Output the (X, Y) coordinate of the center of the cell containing the given text.  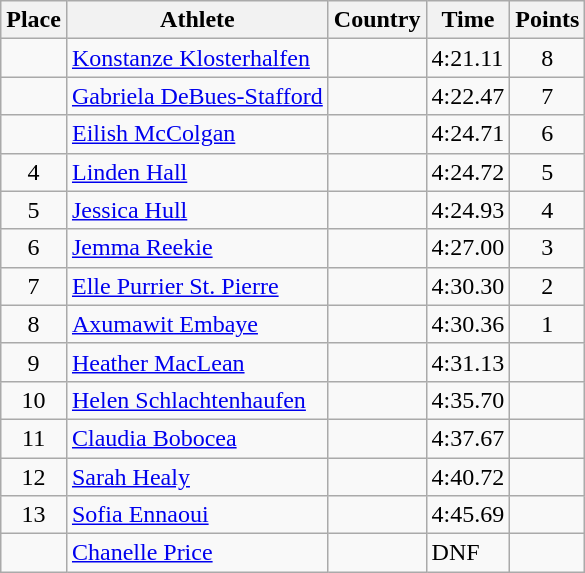
4:35.70 (468, 400)
Konstanze Klosterhalfen (197, 58)
Time (468, 20)
12 (34, 477)
Eilish McColgan (197, 134)
Heather MacLean (197, 362)
Chanelle Price (197, 553)
Gabriela DeBues-Stafford (197, 96)
3 (548, 248)
Sarah Healy (197, 477)
4:27.00 (468, 248)
13 (34, 515)
4:24.71 (468, 134)
DNF (468, 553)
Athlete (197, 20)
11 (34, 438)
Helen Schlachtenhaufen (197, 400)
Elle Purrier St. Pierre (197, 286)
4:31.13 (468, 362)
4:22.47 (468, 96)
Axumawit Embaye (197, 324)
1 (548, 324)
4:24.72 (468, 172)
10 (34, 400)
4:40.72 (468, 477)
Points (548, 20)
4:24.93 (468, 210)
Sofia Ennaoui (197, 515)
4:30.30 (468, 286)
Country (377, 20)
Claudia Bobocea (197, 438)
4:30.36 (468, 324)
Jessica Hull (197, 210)
4:37.67 (468, 438)
Jemma Reekie (197, 248)
4:45.69 (468, 515)
2 (548, 286)
Place (34, 20)
Linden Hall (197, 172)
4:21.11 (468, 58)
9 (34, 362)
